Extract the (x, y) coordinate from the center of the cell holding the provided text.  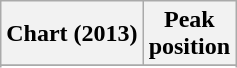
Chart (2013) (72, 34)
Peakposition (189, 34)
